Detect which cell encompasses the target text, then output its (x, y) center coordinate. 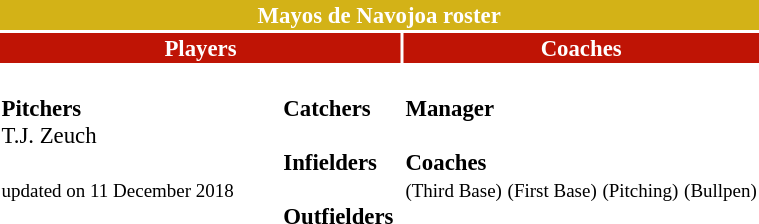
Players (200, 48)
Coaches (581, 48)
Mayos de Navojoa roster (379, 15)
